Provide the (X, Y) coordinate of the cell's center where the given text is located.  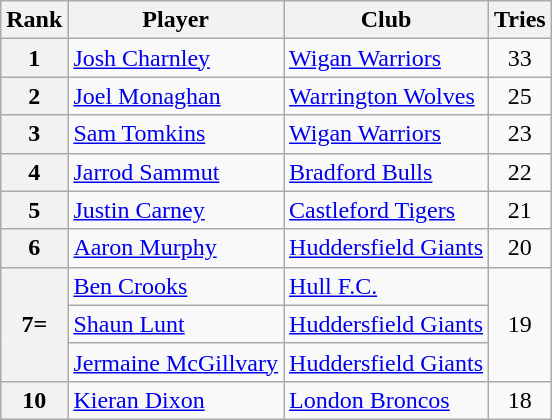
33 (520, 58)
4 (34, 172)
Castleford Tigers (386, 210)
10 (34, 400)
3 (34, 134)
22 (520, 172)
Club (386, 20)
25 (520, 96)
Hull F.C. (386, 286)
6 (34, 248)
Jarrod Sammut (176, 172)
Warrington Wolves (386, 96)
Ben Crooks (176, 286)
Aaron Murphy (176, 248)
Tries (520, 20)
Jermaine McGillvary (176, 362)
Shaun Lunt (176, 324)
2 (34, 96)
Kieran Dixon (176, 400)
Bradford Bulls (386, 172)
18 (520, 400)
Rank (34, 20)
5 (34, 210)
20 (520, 248)
Player (176, 20)
London Broncos (386, 400)
19 (520, 324)
Josh Charnley (176, 58)
Sam Tomkins (176, 134)
Justin Carney (176, 210)
21 (520, 210)
Joel Monaghan (176, 96)
1 (34, 58)
7= (34, 324)
23 (520, 134)
